Locate the cell with the specified text and output its [X, Y] center coordinate. 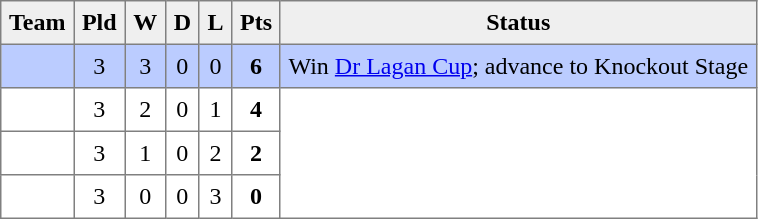
Team [38, 23]
Pld [100, 23]
Status [518, 23]
Pts [256, 23]
D [182, 23]
4 [256, 110]
L [216, 23]
6 [256, 66]
W [145, 23]
Win Dr Lagan Cup; advance to Knockout Stage [518, 66]
